Find where the given text appears and provide that cell's center as [X, Y] coordinate. 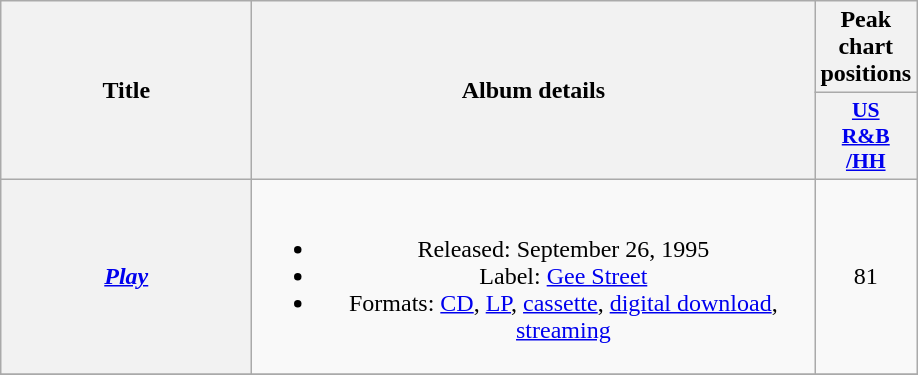
Title [126, 90]
Play [126, 276]
USR&B/HH [866, 136]
Album details [534, 90]
Peak chart positions [866, 47]
Released: September 26, 1995Label: Gee StreetFormats: CD, LP, cassette, digital download, streaming [534, 276]
81 [866, 276]
